From the cell containing the given text, extract its center point as (X, Y) coordinate. 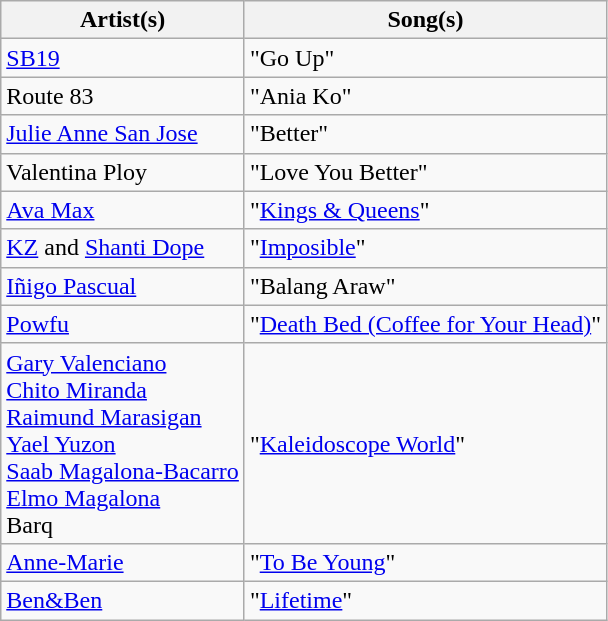
"Kaleidoscope World" (425, 443)
"Love You Better" (425, 172)
"To Be Young" (425, 562)
Powfu (123, 324)
"Imposible" (425, 248)
Valentina Ploy (123, 172)
"Kings & Queens" (425, 210)
"Lifetime" (425, 600)
Ben&Ben (123, 600)
"Ania Ko" (425, 96)
SB19 (123, 58)
"Balang Araw" (425, 286)
"Go Up" (425, 58)
"Better" (425, 134)
Ava Max (123, 210)
Gary ValencianoChito MirandaRaimund MarasiganYael YuzonSaab Magalona-BacarroElmo MagalonaBarq (123, 443)
Song(s) (425, 20)
Julie Anne San Jose (123, 134)
"Death Bed (Coffee for Your Head)" (425, 324)
Artist(s) (123, 20)
KZ and Shanti Dope (123, 248)
Route 83 (123, 96)
Iñigo Pascual (123, 286)
Anne-Marie (123, 562)
